Determine the (X, Y) coordinate at the center of the cell enclosing the given text.  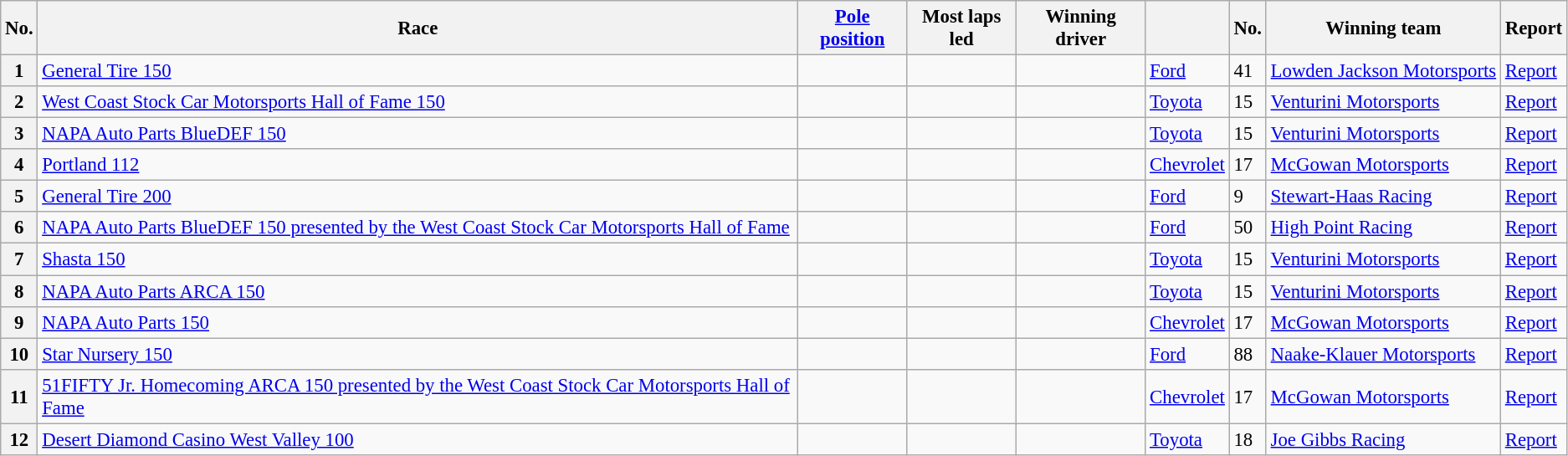
Star Nursery 150 (418, 354)
High Point Racing (1383, 228)
Lowden Jackson Motorsports (1383, 71)
General Tire 150 (418, 71)
General Tire 200 (418, 197)
Joe Gibbs Racing (1383, 439)
12 (19, 439)
West Coast Stock Car Motorsports Hall of Fame 150 (418, 102)
41 (1248, 71)
1 (19, 71)
NAPA Auto Parts BlueDEF 150 presented by the West Coast Stock Car Motorsports Hall of Fame (418, 228)
10 (19, 354)
2 (19, 102)
Race (418, 28)
Portland 112 (418, 165)
88 (1248, 354)
NAPA Auto Parts ARCA 150 (418, 291)
6 (19, 228)
18 (1248, 439)
8 (19, 291)
51FIFTY Jr. Homecoming ARCA 150 presented by the West Coast Stock Car Motorsports Hall of Fame (418, 397)
5 (19, 197)
50 (1248, 228)
Most laps led (962, 28)
NAPA Auto Parts 150 (418, 322)
11 (19, 397)
Naake-Klauer Motorsports (1383, 354)
Pole position (853, 28)
3 (19, 134)
Stewart-Haas Racing (1383, 197)
Shasta 150 (418, 259)
Desert Diamond Casino West Valley 100 (418, 439)
7 (19, 259)
4 (19, 165)
NAPA Auto Parts BlueDEF 150 (418, 134)
Winning team (1383, 28)
Winning driver (1081, 28)
